Capture the cell that displays the provided text and extract its [x, y] central coordinate. 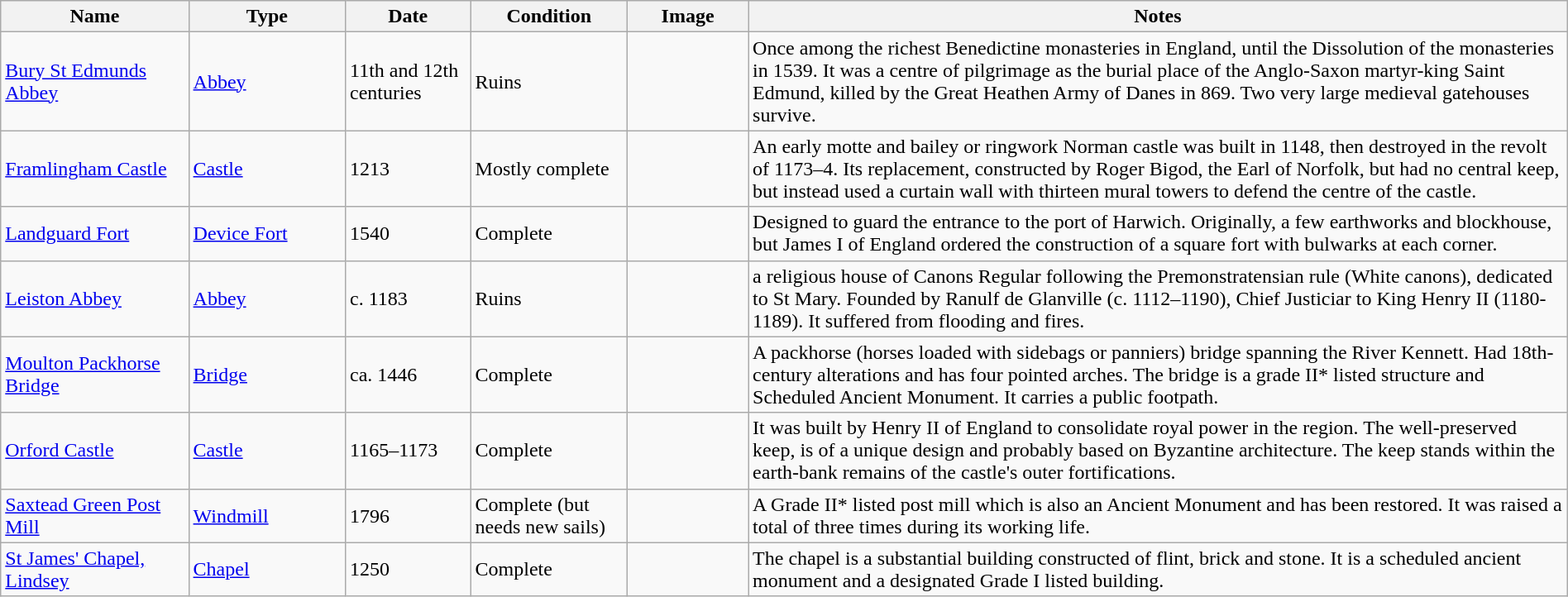
Moulton Packhorse Bridge [94, 375]
Mostly complete [549, 169]
1796 [409, 516]
A Grade II* listed post mill which is also an Ancient Monument and has been restored. It was raised a total of three times during its working life. [1158, 516]
Landguard Fort [94, 233]
Bury St Edmunds Abbey [94, 81]
Image [688, 17]
Notes [1158, 17]
Condition [549, 17]
11th and 12th centuries [409, 81]
1250 [409, 569]
Type [266, 17]
Complete (but needs new sails) [549, 516]
Bridge [266, 375]
1213 [409, 169]
Windmill [266, 516]
St James' Chapel, Lindsey [94, 569]
1540 [409, 233]
Chapel [266, 569]
c. 1183 [409, 298]
Name [94, 17]
ca. 1446 [409, 375]
Date [409, 17]
Leiston Abbey [94, 298]
1165–1173 [409, 451]
Saxtead Green Post Mill [94, 516]
Framlingham Castle [94, 169]
Device Fort [266, 233]
Orford Castle [94, 451]
